Detect which cell encompasses the target text, then output its [x, y] center coordinate. 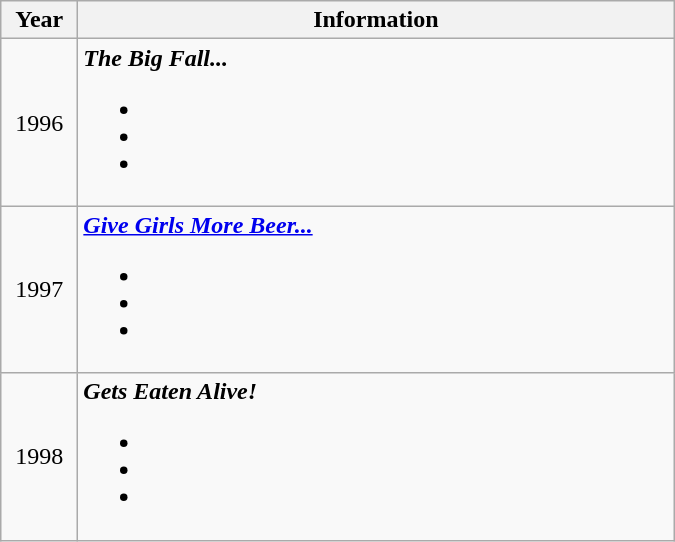
Year [40, 20]
Gets Eaten Alive! [376, 456]
1996 [40, 122]
Give Girls More Beer... [376, 290]
1997 [40, 290]
1998 [40, 456]
Information [376, 20]
The Big Fall... [376, 122]
